Find where the given text appears and provide that cell's center as (x, y) coordinate. 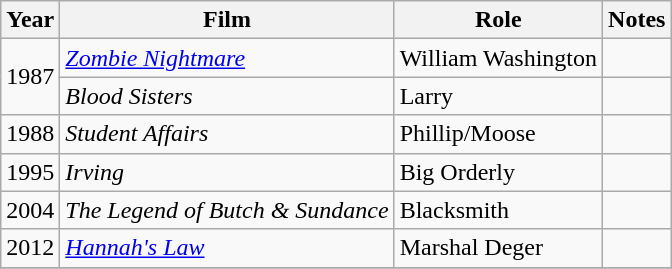
Irving (227, 172)
Larry (498, 96)
The Legend of Butch & Sundance (227, 210)
1995 (30, 172)
Big Orderly (498, 172)
2012 (30, 248)
Year (30, 20)
Role (498, 20)
Film (227, 20)
1987 (30, 77)
Blacksmith (498, 210)
Notes (637, 20)
1988 (30, 134)
Zombie Nightmare (227, 58)
Hannah's Law (227, 248)
William Washington (498, 58)
2004 (30, 210)
Marshal Deger (498, 248)
Blood Sisters (227, 96)
Phillip/Moose (498, 134)
Student Affairs (227, 134)
